Return [x, y] of the center of cell containing provided text 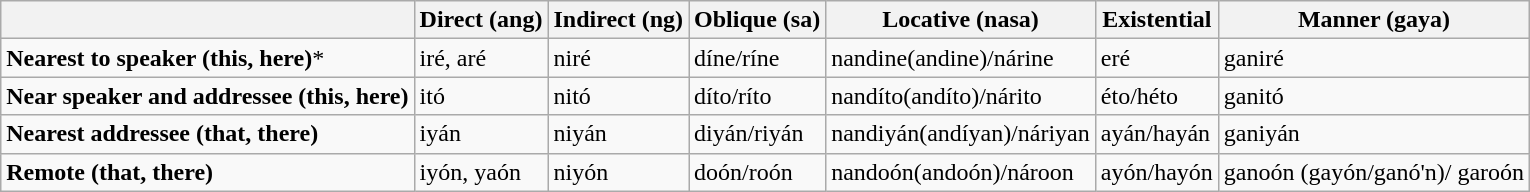
nandíto(andíto)/nárito [961, 96]
diyán/riyán [758, 134]
nitó [618, 96]
Near speaker and addressee (this, here) [208, 96]
Oblique (sa) [758, 20]
ganoón (gayón/ganó'n)/ garoón [1374, 172]
itó [481, 96]
nandine(andine)/nárine [961, 58]
nandiyán(andíyan)/náriyan [961, 134]
ganiré [1374, 58]
iyán [481, 134]
niyán [618, 134]
doón/roón [758, 172]
Direct (ang) [481, 20]
éto/héto [1156, 96]
ganitó [1374, 96]
iyón, yaón [481, 172]
ayón/hayón [1156, 172]
Remote (that, there) [208, 172]
Nearest to speaker (this, here)* [208, 58]
Locative (nasa) [961, 20]
ganiyán [1374, 134]
díne/ríne [758, 58]
niyón [618, 172]
Manner (gaya) [1374, 20]
niré [618, 58]
díto/ríto [758, 96]
Existential [1156, 20]
Nearest addressee (that, there) [208, 134]
Indirect (ng) [618, 20]
iré, aré [481, 58]
eré [1156, 58]
nandoón(andoón)/nároon [961, 172]
ayán/hayán [1156, 134]
